Search for the cell housing the specified text and yield its [X, Y] center coordinate. 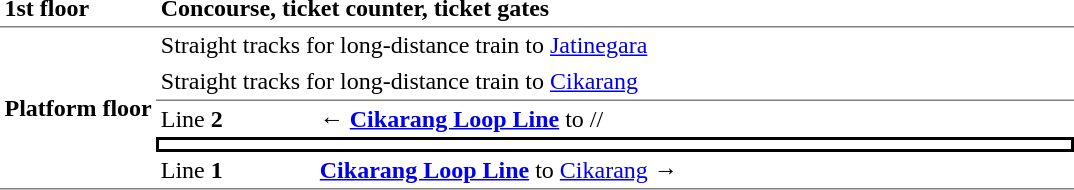
Platform floor [78, 108]
Cikarang Loop Line to Cikarang → [694, 171]
Line 2 [236, 119]
Line 1 [236, 171]
Straight tracks for long-distance train to Cikarang [615, 82]
Straight tracks for long-distance train to Jatinegara [615, 45]
← Cikarang Loop Line to // [694, 119]
